Locate the cell with the specified text and output its (x, y) center coordinate. 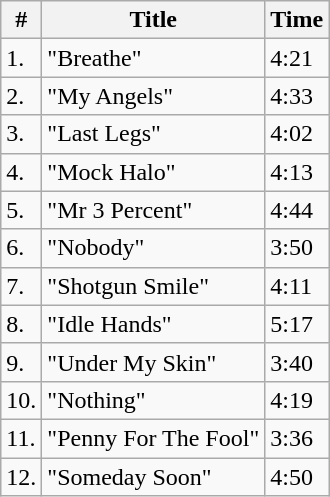
"Mr 3 Percent" (154, 210)
"Penny For The Fool" (154, 438)
"Breathe" (154, 58)
4:02 (297, 134)
"Someday Soon" (154, 477)
# (22, 20)
5:17 (297, 324)
3:50 (297, 248)
6. (22, 248)
"Mock Halo" (154, 172)
4:11 (297, 286)
Time (297, 20)
"Nobody" (154, 248)
7. (22, 286)
"Last Legs" (154, 134)
"Shotgun Smile" (154, 286)
10. (22, 400)
2. (22, 96)
3. (22, 134)
"Idle Hands" (154, 324)
4. (22, 172)
4:44 (297, 210)
"Under My Skin" (154, 362)
9. (22, 362)
Title (154, 20)
3:36 (297, 438)
5. (22, 210)
"Nothing" (154, 400)
4:50 (297, 477)
4:19 (297, 400)
1. (22, 58)
3:40 (297, 362)
11. (22, 438)
8. (22, 324)
4:13 (297, 172)
4:21 (297, 58)
12. (22, 477)
"My Angels" (154, 96)
4:33 (297, 96)
